Determine the (X, Y) coordinate at the center of the cell enclosing the given text.  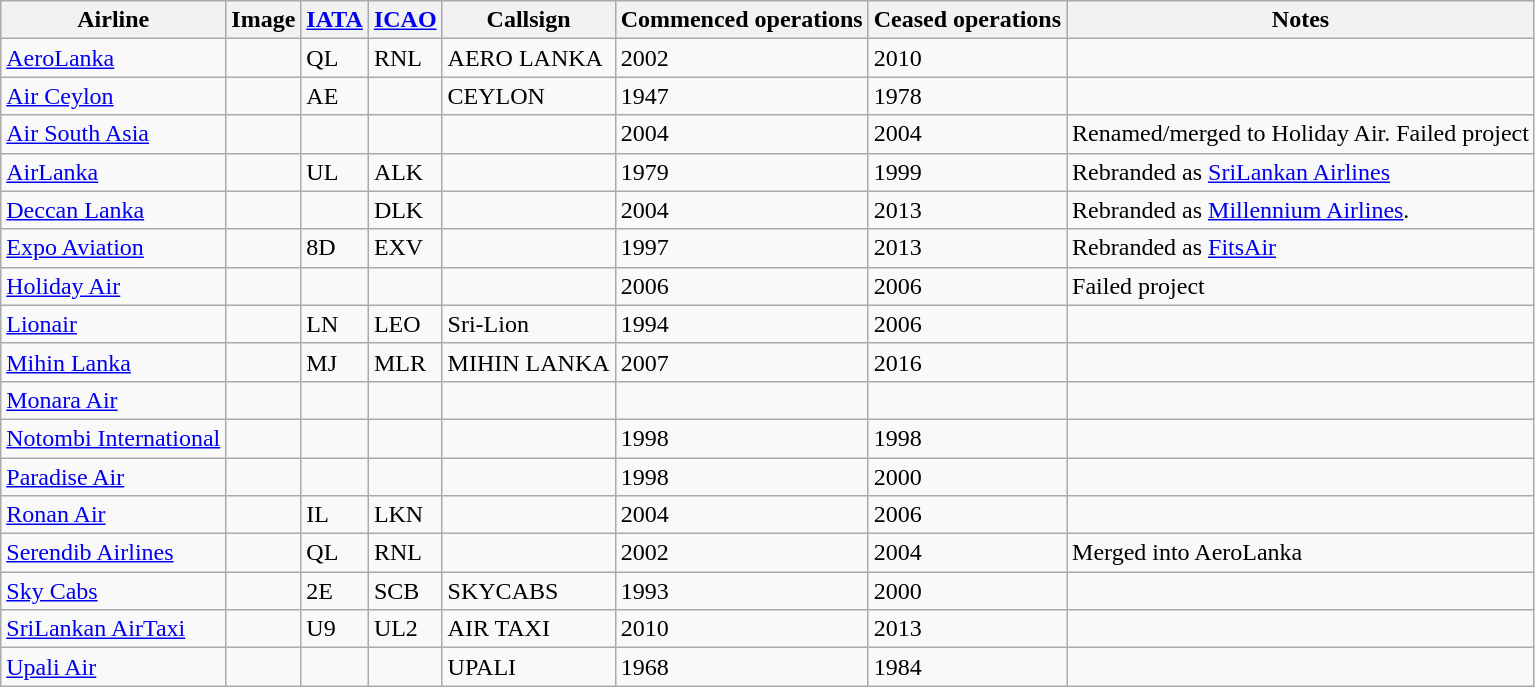
Air Ceylon (114, 96)
AERO LANKA (528, 58)
Failed project (1301, 286)
Merged into AeroLanka (1301, 553)
IATA (335, 20)
MJ (335, 362)
1997 (742, 248)
UL2 (405, 629)
Rebranded as FitsAir (1301, 248)
SCB (405, 591)
Renamed/merged to Holiday Air. Failed project (1301, 134)
Ceased operations (967, 20)
1984 (967, 667)
ICAO (405, 20)
U9 (335, 629)
Sri-Lion (528, 324)
EXV (405, 248)
1999 (967, 172)
1968 (742, 667)
Airline (114, 20)
ALK (405, 172)
Deccan Lanka (114, 210)
UL (335, 172)
Monara Air (114, 400)
LN (335, 324)
2016 (967, 362)
1993 (742, 591)
Commenced operations (742, 20)
Notombi International (114, 438)
Rebranded as Millennium Airlines. (1301, 210)
SriLankan AirTaxi (114, 629)
MLR (405, 362)
Lionair (114, 324)
UPALI (528, 667)
Serendib Airlines (114, 553)
Holiday Air (114, 286)
Rebranded as SriLankan Airlines (1301, 172)
Image (264, 20)
AE (335, 96)
Mihin Lanka (114, 362)
MIHIN LANKA (528, 362)
2E (335, 591)
Sky Cabs (114, 591)
Expo Aviation (114, 248)
1978 (967, 96)
Notes (1301, 20)
1994 (742, 324)
1947 (742, 96)
Upali Air (114, 667)
8D (335, 248)
AeroLanka (114, 58)
AirLanka (114, 172)
Ronan Air (114, 515)
CEYLON (528, 96)
1979 (742, 172)
Callsign (528, 20)
2007 (742, 362)
DLK (405, 210)
Paradise Air (114, 477)
SKYCABS (528, 591)
Air South Asia (114, 134)
IL (335, 515)
LEO (405, 324)
LKN (405, 515)
AIR TAXI (528, 629)
